Capture the cell that displays the provided text and extract its [x, y] central coordinate. 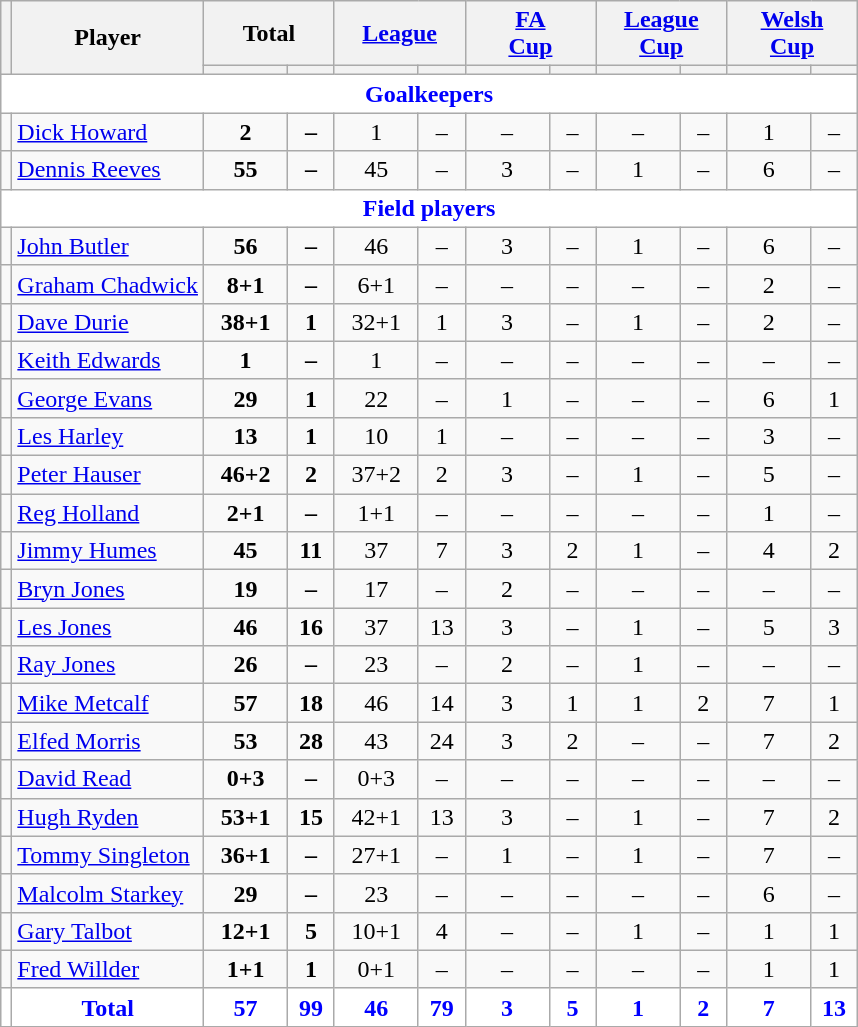
LeagueCup [662, 34]
WelshCup [792, 34]
26 [245, 665]
16 [312, 627]
Dick Howard [108, 132]
22 [376, 398]
32+1 [376, 322]
19 [245, 589]
8+1 [245, 284]
David Read [108, 779]
2+1 [245, 513]
15 [312, 817]
38+1 [245, 322]
53+1 [245, 817]
Les Harley [108, 437]
Goalkeepers [430, 94]
11 [312, 551]
0+1 [376, 969]
36+1 [245, 855]
10 [376, 437]
Hugh Ryden [108, 817]
Peter Hauser [108, 475]
Tommy Singleton [108, 855]
George Evans [108, 398]
28 [312, 741]
10+1 [376, 931]
43 [376, 741]
27+1 [376, 855]
Bryn Jones [108, 589]
Dave Durie [108, 322]
Gary Talbot [108, 931]
Graham Chadwick [108, 284]
24 [442, 741]
79 [442, 1007]
6+1 [376, 284]
14 [442, 703]
Fred Willder [108, 969]
Elfed Morris [108, 741]
Ray Jones [108, 665]
46+2 [245, 475]
18 [312, 703]
Keith Edwards [108, 360]
37+2 [376, 475]
League [400, 34]
Field players [430, 208]
Jimmy Humes [108, 551]
Mike Metcalf [108, 703]
17 [376, 589]
99 [312, 1007]
Player [108, 38]
56 [245, 246]
53 [245, 741]
Malcolm Starkey [108, 893]
55 [245, 170]
Les Jones [108, 627]
12+1 [245, 931]
Dennis Reeves [108, 170]
FACup [530, 34]
Reg Holland [108, 513]
42+1 [376, 817]
John Butler [108, 246]
